Capture the cell that displays the provided text and extract its (x, y) central coordinate. 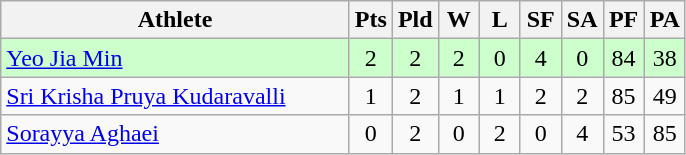
Yeo Jia Min (176, 58)
W (458, 20)
Pld (415, 20)
Sorayya Aghaei (176, 134)
53 (624, 134)
PA (664, 20)
38 (664, 58)
SA (582, 20)
L (500, 20)
Athlete (176, 20)
49 (664, 96)
SF (540, 20)
Pts (370, 20)
Sri Krisha Pruya Kudaravalli (176, 96)
PF (624, 20)
84 (624, 58)
